Pinpoint the cell where the given text exists, returning its [x, y] midpoint coordinate. 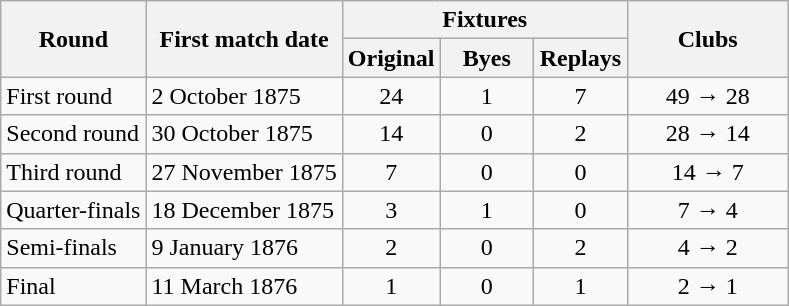
4 → 2 [708, 248]
7 → 4 [708, 210]
14 → 7 [708, 172]
9 January 1876 [244, 248]
Final [74, 286]
49 → 28 [708, 96]
3 [391, 210]
First match date [244, 39]
30 October 1875 [244, 134]
Replays [581, 58]
2 October 1875 [244, 96]
Byes [487, 58]
Clubs [708, 39]
27 November 1875 [244, 172]
14 [391, 134]
Second round [74, 134]
28 → 14 [708, 134]
Round [74, 39]
Third round [74, 172]
Original [391, 58]
Fixtures [484, 20]
24 [391, 96]
Quarter-finals [74, 210]
2 → 1 [708, 286]
11 March 1876 [244, 286]
Semi-finals [74, 248]
First round [74, 96]
18 December 1875 [244, 210]
